Return (x, y) of the center of cell containing provided text 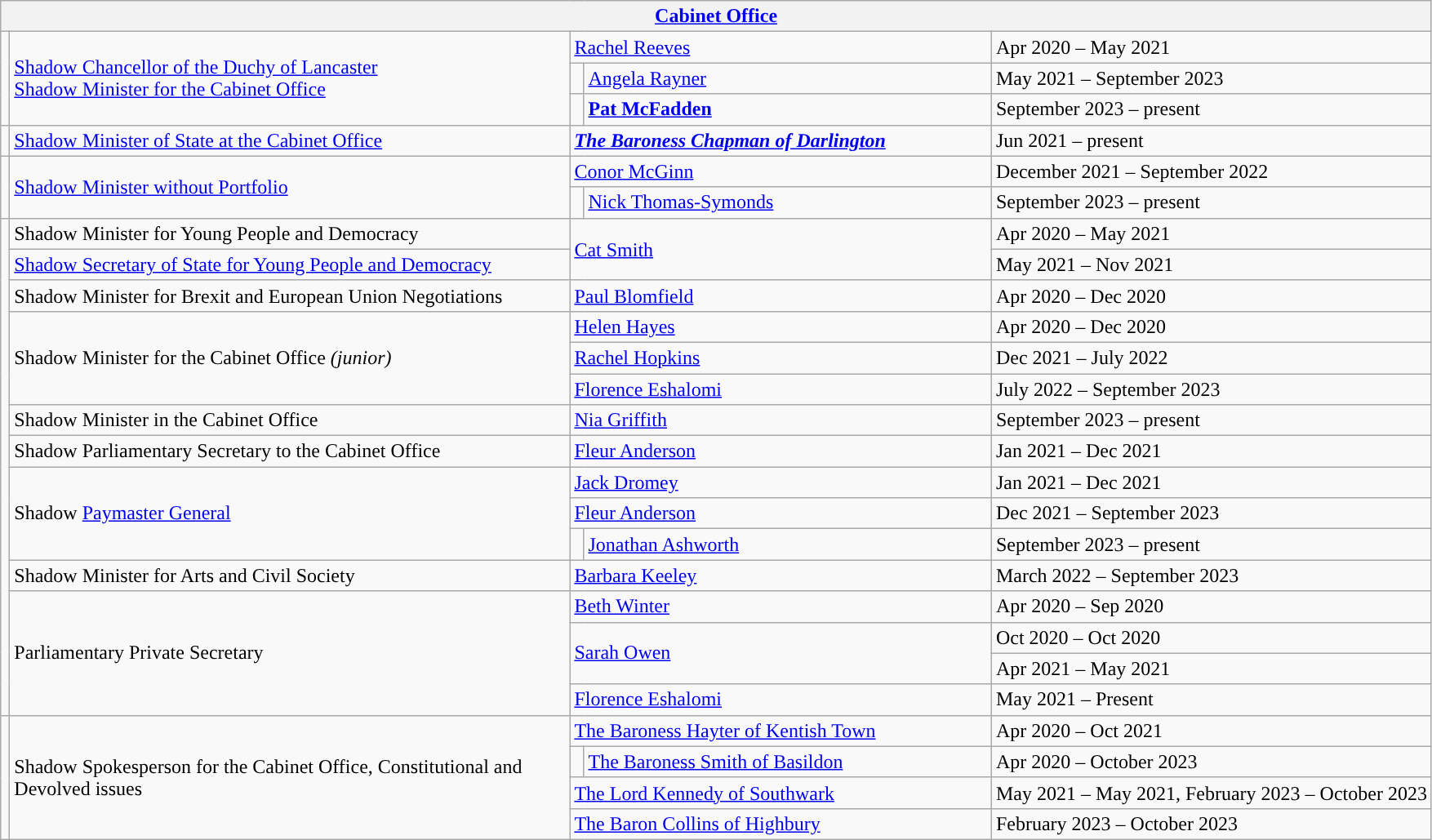
May 2021 – September 2023 (1212, 78)
Angela Rayner (787, 78)
The Lord Kennedy of Southwark (780, 793)
Nia Griffith (780, 420)
Shadow Minister without Portfolio (290, 187)
Helen Hayes (780, 327)
Jack Dromey (780, 482)
Cabinet Office (717, 16)
Oct 2020 – Oct 2020 (1212, 638)
The Baroness Smith of Basildon (787, 762)
Shadow Minister for the Cabinet Office (junior) (290, 358)
Paul Blomfield (780, 296)
Beth Winter (780, 607)
Shadow Minister for Arts and Civil Society (290, 576)
Shadow Minister for Young People and Democracy (290, 233)
Barbara Keeley (780, 576)
Conor McGinn (780, 171)
May 2021 – Nov 2021 (1212, 264)
Jonathan Ashworth (787, 544)
Nick Thomas-Symonds (787, 202)
Sarah Owen (780, 653)
Shadow Secretary of State for Young People and Democracy (290, 264)
Shadow Paymaster General (290, 513)
Rachel Reeves (780, 47)
Shadow Parliamentary Secretary to the Cabinet Office (290, 451)
Shadow Minister in the Cabinet Office (290, 420)
Dec 2021 – September 2023 (1212, 513)
The Baron Collins of Highbury (780, 824)
Shadow Chancellor of the Duchy of LancasterShadow Minister for the Cabinet Office (290, 78)
May 2021 – Present (1212, 700)
The Baroness Hayter of Kentish Town (780, 731)
Dec 2021 – July 2022 (1212, 358)
May 2021 – May 2021, February 2023 – October 2023 (1212, 793)
Rachel Hopkins (780, 358)
Shadow Spokesperson for the Cabinet Office, Constitutional and Devolved issues (290, 777)
Shadow Minister of State at the Cabinet Office (290, 140)
Apr 2020 – Sep 2020 (1212, 607)
Cat Smith (780, 249)
Pat McFadden (787, 109)
The Baroness Chapman of Darlington (780, 140)
December 2021 – September 2022 (1212, 171)
Shadow Minister for Brexit and European Union Negotiations (290, 296)
Jun 2021 – present (1212, 140)
July 2022 – September 2023 (1212, 389)
March 2022 – September 2023 (1212, 576)
Parliamentary Private Secretary (290, 653)
February 2023 – October 2023 (1212, 824)
Apr 2020 – Oct 2021 (1212, 731)
Apr 2020 – October 2023 (1212, 762)
Apr 2021 – May 2021 (1212, 669)
